Pinpoint the cell where the given text exists, returning its (x, y) midpoint coordinate. 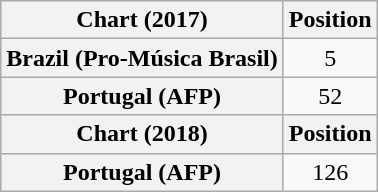
52 (330, 96)
126 (330, 172)
Chart (2017) (142, 20)
5 (330, 58)
Brazil (Pro-Música Brasil) (142, 58)
Chart (2018) (142, 134)
